Identify which cell holds the provided text, then report its [x, y] central coordinate. 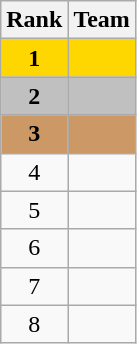
4 [34, 172]
Team [102, 20]
6 [34, 248]
Rank [34, 20]
7 [34, 286]
8 [34, 324]
1 [34, 58]
2 [34, 96]
5 [34, 210]
3 [34, 134]
